Capture the cell that displays the provided text and extract its (X, Y) central coordinate. 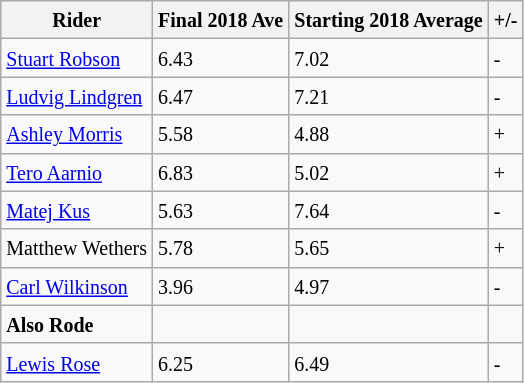
Lewis Rose (77, 362)
Matej Kus (77, 210)
6.43 (221, 58)
3.96 (221, 286)
5.58 (221, 134)
6.25 (221, 362)
Final 2018 Ave (221, 20)
7.02 (388, 58)
5.78 (221, 248)
Matthew Wethers (77, 248)
7.64 (388, 210)
Also Rode (77, 324)
Stuart Robson (77, 58)
Starting 2018 Average (388, 20)
Tero Aarnio (77, 172)
+/- (506, 20)
5.65 (388, 248)
5.02 (388, 172)
Ashley Morris (77, 134)
Rider (77, 20)
Carl Wilkinson (77, 286)
6.49 (388, 362)
Ludvig Lindgren (77, 96)
4.97 (388, 286)
6.83 (221, 172)
7.21 (388, 96)
4.88 (388, 134)
6.47 (221, 96)
5.63 (221, 210)
